Find where the given text appears and provide that cell's center as (x, y) coordinate. 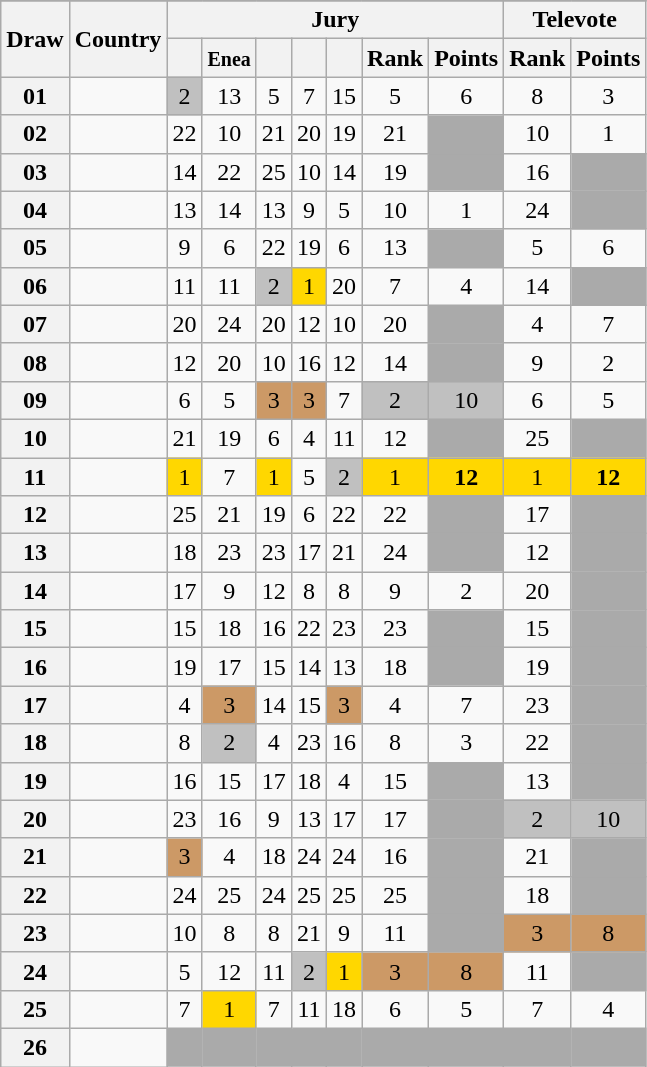
03 (35, 172)
05 (35, 248)
Jury (336, 20)
07 (35, 324)
09 (35, 400)
Enea (229, 58)
Draw (35, 39)
Televote (575, 20)
06 (35, 286)
01 (35, 96)
26 (35, 1047)
04 (35, 210)
08 (35, 362)
02 (35, 134)
Country (118, 39)
